Scan for the cell matching the given text and deliver its (x, y) coordinate at center. 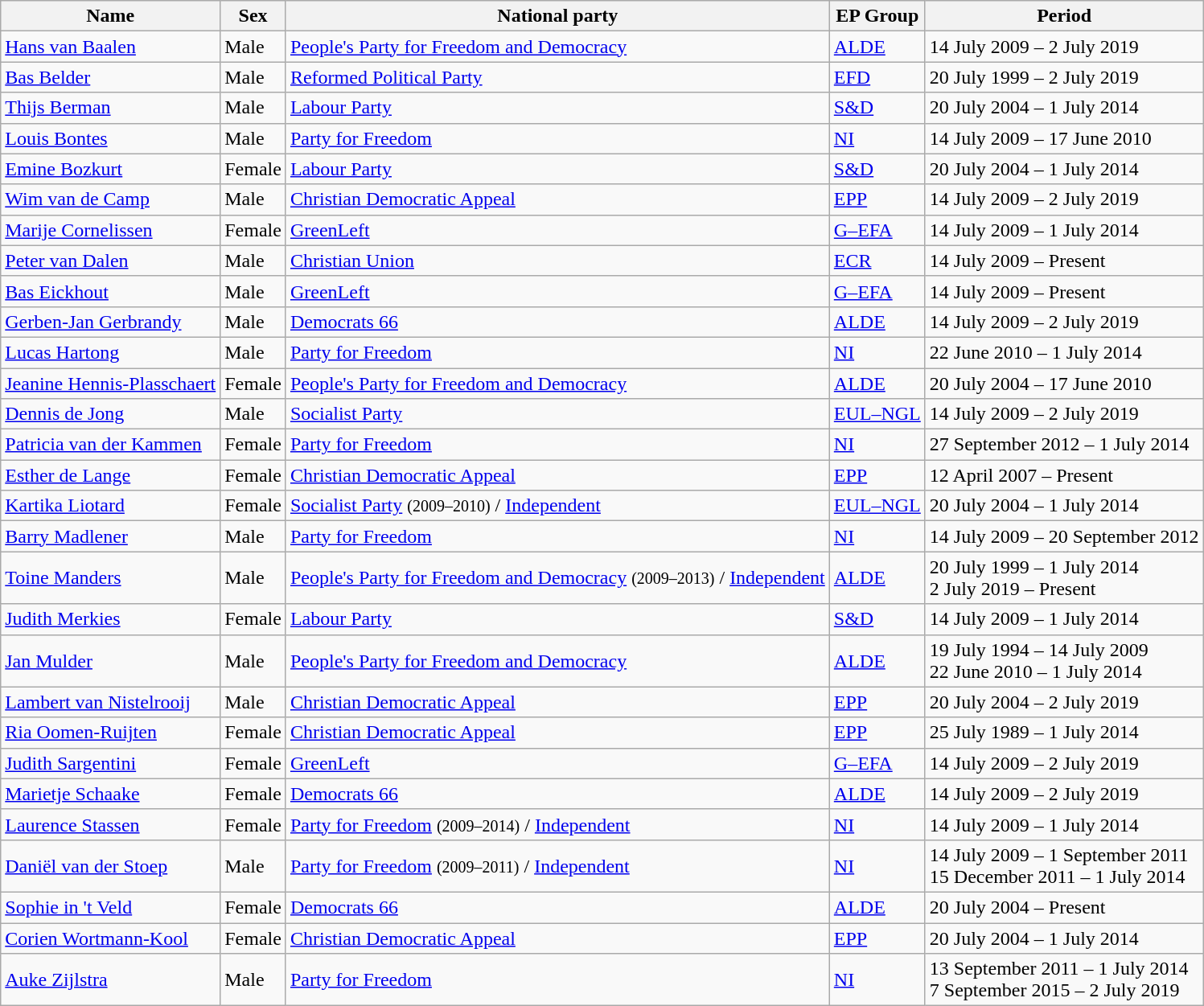
Gerben-Jan Gerbrandy (111, 322)
Name (111, 16)
20 July 2004 – Present (1064, 907)
14 July 2009 – 20 September 2012 (1064, 536)
People's Party for Freedom and Democracy (2009–2013) / Independent (557, 577)
Jan Mulder (111, 661)
Barry Madlener (111, 536)
Patricia van der Kammen (111, 445)
Kartika Liotard (111, 506)
Peter van Dalen (111, 261)
Bas Belder (111, 77)
EP Group (877, 16)
Party for Freedom (2009–2011) / Independent (557, 865)
Marije Cornelissen (111, 230)
Thijs Berman (111, 108)
Laurence Stassen (111, 824)
19 July 1994 – 14 July 2009 22 June 2010 – 1 July 2014 (1064, 661)
Jeanine Hennis-Plasschaert (111, 384)
27 September 2012 – 1 July 2014 (1064, 445)
Louis Bontes (111, 138)
Ria Oomen-Ruijten (111, 733)
Lucas Hartong (111, 352)
Toine Manders (111, 577)
Hans van Baalen (111, 47)
Judith Merkies (111, 619)
EFD (877, 77)
National party (557, 16)
13 September 2011 – 1 July 2014 7 September 2015 – 2 July 2019 (1064, 979)
25 July 1989 – 1 July 2014 (1064, 733)
20 July 1999 – 2 July 2019 (1064, 77)
Auke Zijlstra (111, 979)
Daniël van der Stoep (111, 865)
Marietje Schaake (111, 794)
Dennis de Jong (111, 414)
Lambert van Nistelrooij (111, 702)
Period (1064, 16)
20 July 1999 – 1 July 20142 July 2019 – Present (1064, 577)
Socialist Party (2009–2010) / Independent (557, 506)
Sex (253, 16)
Corien Wortmann-Kool (111, 938)
Christian Union (557, 261)
14 July 2009 – 1 September 2011 15 December 2011 – 1 July 2014 (1064, 865)
Judith Sargentini (111, 763)
Socialist Party (557, 414)
20 July 2004 – 17 June 2010 (1064, 384)
12 April 2007 – Present (1064, 475)
Wim van de Camp (111, 199)
Esther de Lange (111, 475)
14 July 2009 – 17 June 2010 (1064, 138)
22 June 2010 – 1 July 2014 (1064, 352)
Party for Freedom (2009–2014) / Independent (557, 824)
Reformed Political Party (557, 77)
Sophie in 't Veld (111, 907)
20 July 2004 – 2 July 2019 (1064, 702)
Bas Eickhout (111, 291)
ECR (877, 261)
Emine Bozkurt (111, 169)
